Search for the cell housing the specified text and yield its (x, y) center coordinate. 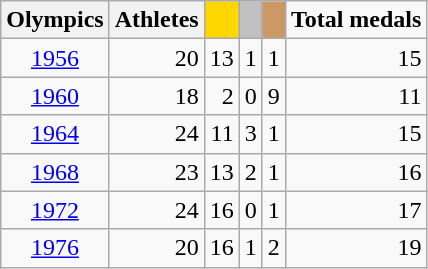
Total medals (356, 20)
17 (356, 210)
1960 (55, 96)
19 (356, 248)
18 (156, 96)
1976 (55, 248)
1972 (55, 210)
1956 (55, 58)
1968 (55, 172)
Olympics (55, 20)
9 (274, 96)
23 (156, 172)
1964 (55, 134)
Athletes (156, 20)
3 (250, 134)
